Find where the given text appears and provide that cell's center as (X, Y) coordinate. 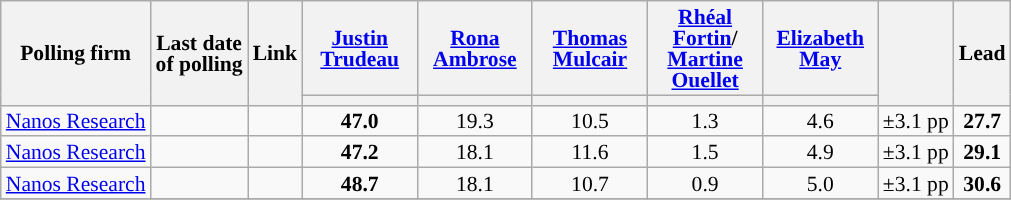
11.6 (590, 152)
Thomas Mulcair (590, 48)
4.9 (820, 152)
10.7 (590, 184)
Last dateof polling (200, 53)
27.7 (982, 120)
48.7 (360, 184)
Rhéal Fortin/Martine Ouellet (706, 48)
Link (276, 53)
Elizabeth May (820, 48)
19.3 (474, 120)
47.2 (360, 152)
1.3 (706, 120)
4.6 (820, 120)
Justin Trudeau (360, 48)
47.0 (360, 120)
Rona Ambrose (474, 48)
1.5 (706, 152)
Lead (982, 53)
0.9 (706, 184)
5.0 (820, 184)
30.6 (982, 184)
10.5 (590, 120)
29.1 (982, 152)
Polling firm (76, 53)
